Output the [X, Y] coordinate of the center of the cell containing the given text.  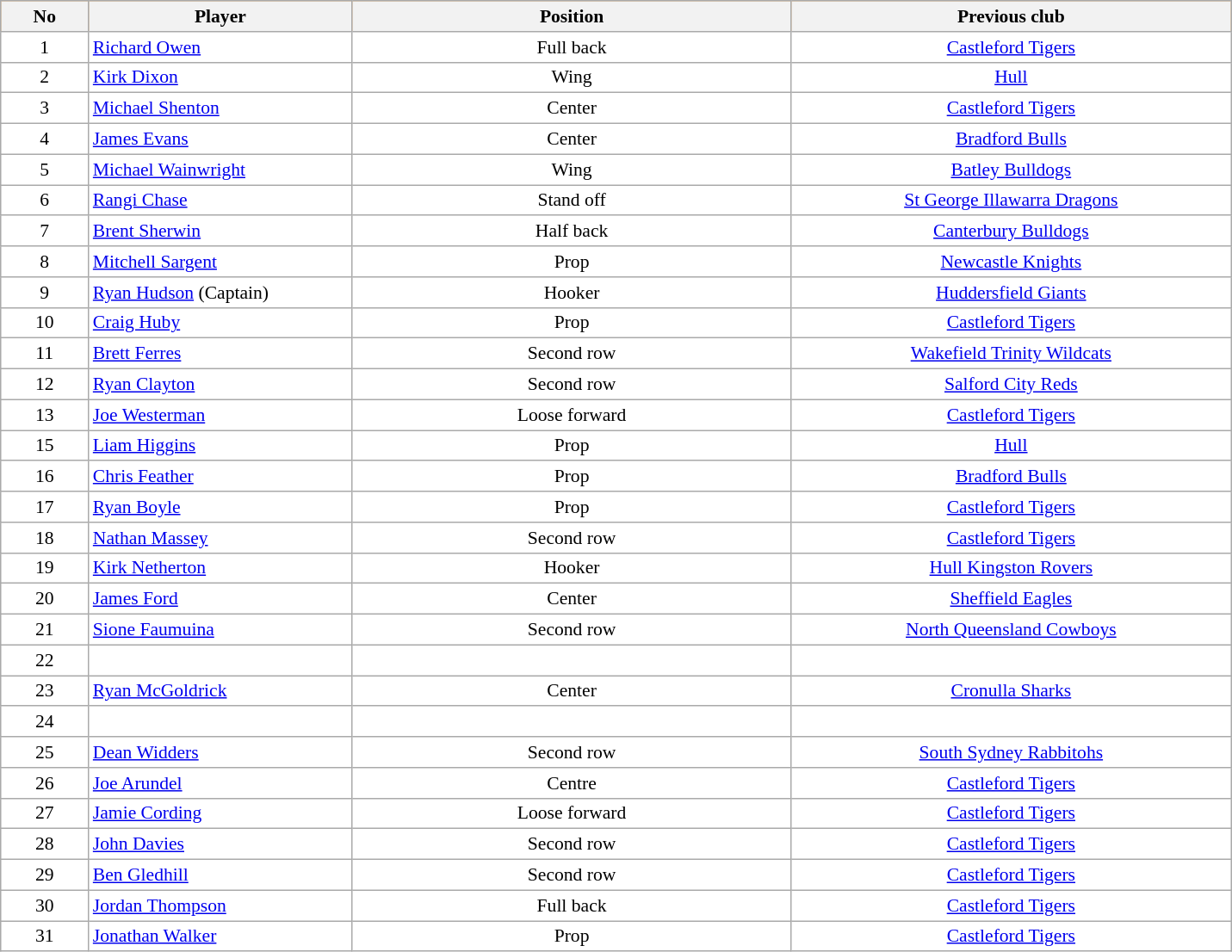
11 [45, 354]
St George Illawarra Dragons [1011, 201]
30 [45, 906]
James Evans [220, 139]
10 [45, 323]
5 [45, 170]
Canterbury Bulldogs [1011, 232]
Michael Wainwright [220, 170]
Sheffield Eagles [1011, 599]
17 [45, 507]
Jordan Thompson [220, 906]
15 [45, 446]
Ryan Clayton [220, 385]
18 [45, 538]
North Queensland Cowboys [1011, 630]
9 [45, 293]
Previous club [1011, 16]
Liam Higgins [220, 446]
Stand off [572, 201]
Mitchell Sargent [220, 262]
Chris Feather [220, 477]
16 [45, 477]
Newcastle Knights [1011, 262]
7 [45, 232]
Ryan Hudson (Captain) [220, 293]
Player [220, 16]
Rangi Chase [220, 201]
2 [45, 77]
James Ford [220, 599]
23 [45, 691]
Richard Owen [220, 47]
Craig Huby [220, 323]
3 [45, 108]
26 [45, 783]
29 [45, 875]
Dean Widders [220, 752]
25 [45, 752]
1 [45, 47]
Ben Gledhill [220, 875]
Batley Bulldogs [1011, 170]
Joe Arundel [220, 783]
24 [45, 722]
Half back [572, 232]
Nathan Massey [220, 538]
Kirk Netherton [220, 568]
21 [45, 630]
John Davies [220, 844]
Ryan Boyle [220, 507]
6 [45, 201]
4 [45, 139]
Joe Westerman [220, 415]
Brent Sherwin [220, 232]
No [45, 16]
Centre [572, 783]
Ryan McGoldrick [220, 691]
Sione Faumuina [220, 630]
22 [45, 660]
Position [572, 16]
12 [45, 385]
Michael Shenton [220, 108]
Jonathan Walker [220, 937]
28 [45, 844]
Wakefield Trinity Wildcats [1011, 354]
13 [45, 415]
Kirk Dixon [220, 77]
Huddersfield Giants [1011, 293]
South Sydney Rabbitohs [1011, 752]
Salford City Reds [1011, 385]
Brett Ferres [220, 354]
Cronulla Sharks [1011, 691]
19 [45, 568]
20 [45, 599]
Jamie Cording [220, 813]
Hull Kingston Rovers [1011, 568]
31 [45, 937]
8 [45, 262]
27 [45, 813]
